Find where the given text appears and provide that cell's center as [x, y] coordinate. 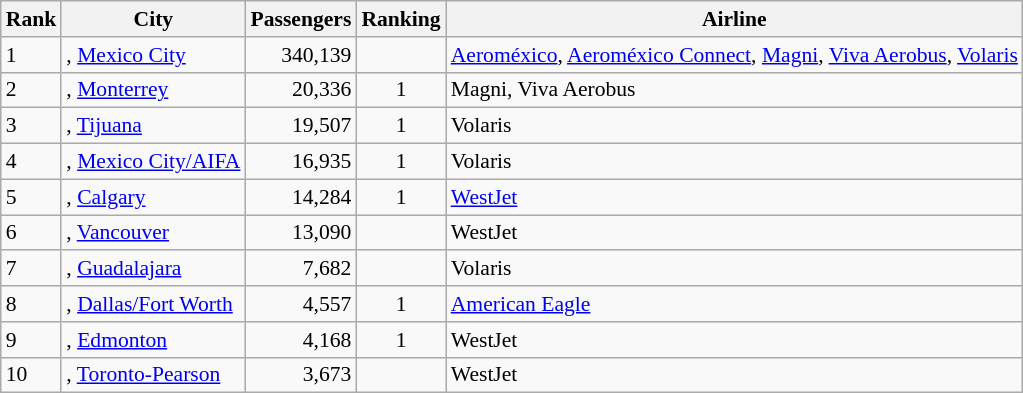
Aeroméxico, Aeroméxico Connect, Magni, Viva Aerobus, Volaris [734, 55]
, Mexico City [153, 55]
340,139 [302, 55]
American Eagle [734, 304]
14,284 [302, 197]
7 [32, 269]
, Dallas/Fort Worth [153, 304]
, Mexico City/AIFA [153, 162]
, Vancouver [153, 233]
, Calgary [153, 197]
3,673 [302, 375]
, Guadalajara [153, 269]
, Edmonton [153, 340]
3 [32, 126]
20,336 [302, 90]
, Toronto-Pearson [153, 375]
City [153, 19]
4,557 [302, 304]
Ranking [400, 19]
9 [32, 340]
, Monterrey [153, 90]
16,935 [302, 162]
2 [32, 90]
Passengers [302, 19]
13,090 [302, 233]
4 [32, 162]
5 [32, 197]
6 [32, 233]
, Tijuana [153, 126]
19,507 [302, 126]
7,682 [302, 269]
10 [32, 375]
4,168 [302, 340]
Airline [734, 19]
Magni, Viva Aerobus [734, 90]
Rank [32, 19]
8 [32, 304]
